Output the [x, y] coordinate of the center of the cell containing the given text.  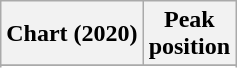
Chart (2020) [72, 34]
Peakposition [189, 34]
